Find where the given text appears and provide that cell's center as [X, Y] coordinate. 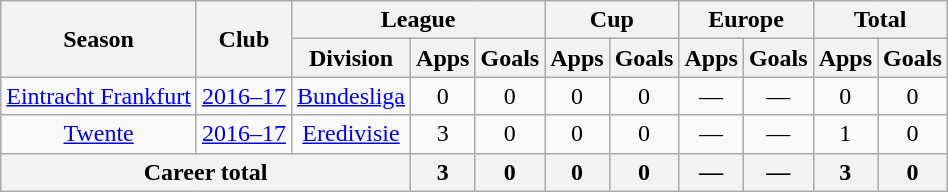
Division [350, 58]
Cup [612, 20]
Europe [746, 20]
League [418, 20]
Eredivisie [350, 134]
Bundesliga [350, 96]
Total [880, 20]
1 [845, 134]
Career total [206, 172]
Eintracht Frankfurt [99, 96]
Season [99, 39]
Club [244, 39]
Twente [99, 134]
